Output the (X, Y) coordinate of the center of the cell containing the given text.  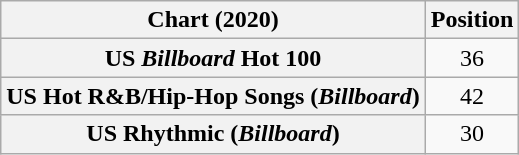
42 (472, 96)
Chart (2020) (213, 20)
US Rhythmic (Billboard) (213, 134)
36 (472, 58)
Position (472, 20)
US Hot R&B/Hip-Hop Songs (Billboard) (213, 96)
30 (472, 134)
US Billboard Hot 100 (213, 58)
